Pinpoint the cell where the given text exists, returning its (X, Y) midpoint coordinate. 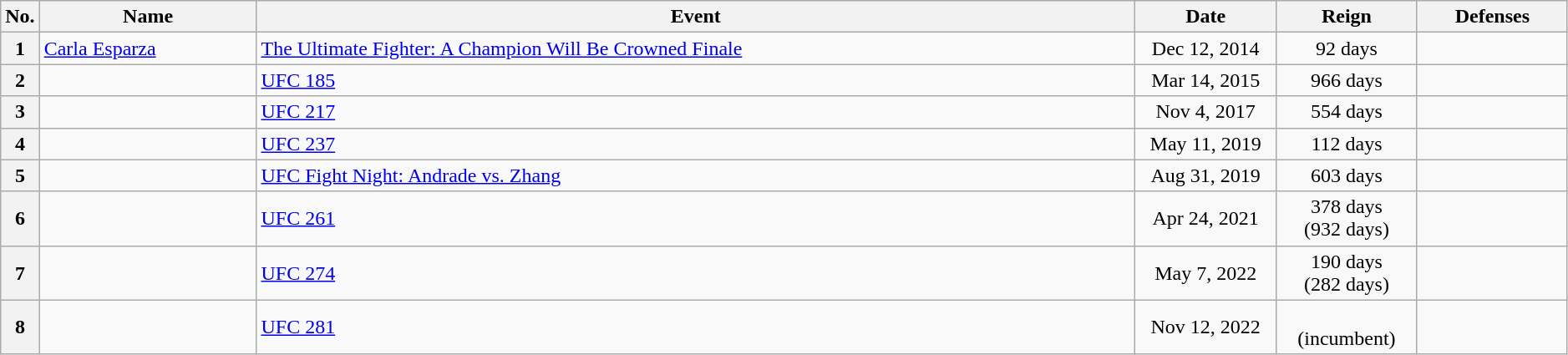
Reign (1347, 17)
603 days (1347, 175)
4 (20, 144)
Apr 24, 2021 (1206, 219)
UFC 237 (696, 144)
1 (20, 48)
Name (148, 17)
UFC Fight Night: Andrade vs. Zhang (696, 175)
112 days (1347, 144)
May 7, 2022 (1206, 272)
3 (20, 112)
(incumbent) (1347, 327)
UFC 281 (696, 327)
190 days(282 days) (1347, 272)
554 days (1347, 112)
92 days (1347, 48)
Defenses (1492, 17)
Date (1206, 17)
378 days(932 days) (1347, 219)
2 (20, 80)
UFC 274 (696, 272)
966 days (1347, 80)
8 (20, 327)
6 (20, 219)
Nov 4, 2017 (1206, 112)
Aug 31, 2019 (1206, 175)
Mar 14, 2015 (1206, 80)
Dec 12, 2014 (1206, 48)
UFC 185 (696, 80)
UFC 261 (696, 219)
May 11, 2019 (1206, 144)
UFC 217 (696, 112)
Event (696, 17)
5 (20, 175)
Nov 12, 2022 (1206, 327)
The Ultimate Fighter: A Champion Will Be Crowned Finale (696, 48)
7 (20, 272)
No. (20, 17)
Carla Esparza (148, 48)
